Capture the cell that displays the provided text and extract its [x, y] central coordinate. 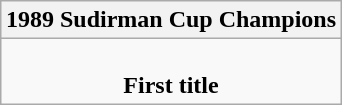
1989 Sudirman Cup Champions [170, 20]
First title [170, 72]
